Identify which cell holds the provided text, then report its [X, Y] central coordinate. 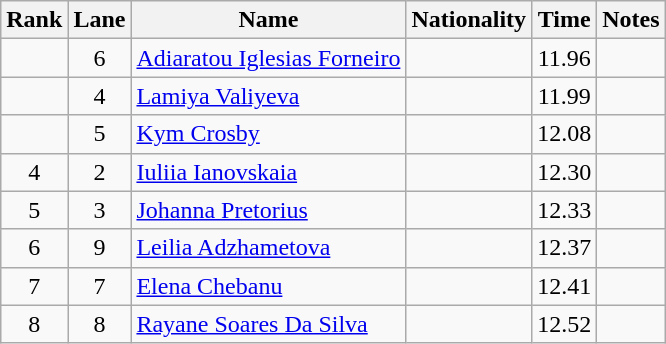
Iuliia Ianovskaia [268, 172]
2 [100, 172]
Leilia Adzhametova [268, 248]
12.30 [564, 172]
Rank [34, 20]
12.37 [564, 248]
12.33 [564, 210]
Kym Crosby [268, 134]
11.96 [564, 58]
11.99 [564, 96]
Nationality [469, 20]
Notes [631, 20]
12.08 [564, 134]
Lane [100, 20]
9 [100, 248]
Rayane Soares Da Silva [268, 324]
Time [564, 20]
3 [100, 210]
12.52 [564, 324]
12.41 [564, 286]
Adiaratou Iglesias Forneiro [268, 58]
Johanna Pretorius [268, 210]
Elena Chebanu [268, 286]
Name [268, 20]
Lamiya Valiyeva [268, 96]
